Locate the cell with the specified text and output its (x, y) center coordinate. 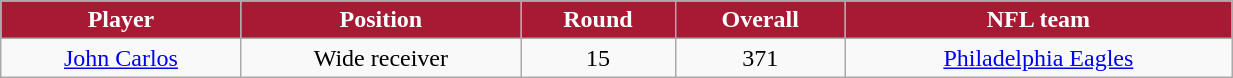
Overall (760, 20)
NFL team (1038, 20)
Player (121, 20)
John Carlos (121, 58)
15 (598, 58)
371 (760, 58)
Philadelphia Eagles (1038, 58)
Position (380, 20)
Wide receiver (380, 58)
Round (598, 20)
